Return the [x, y] coordinate for the center point of the cell that contains the specified text.  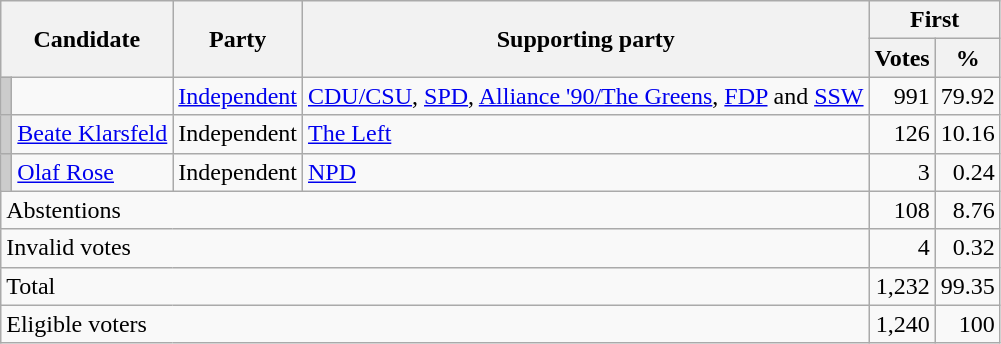
First [934, 20]
99.35 [968, 286]
Total [435, 286]
Olaf Rose [92, 172]
0.24 [968, 172]
4 [902, 248]
1,240 [902, 324]
8.76 [968, 210]
100 [968, 324]
108 [902, 210]
126 [902, 134]
Candidate [87, 39]
Invalid votes [435, 248]
991 [902, 96]
Beate Klarsfeld [92, 134]
CDU/CSU, SPD, Alliance '90/The Greens, FDP and SSW [586, 96]
Supporting party [586, 39]
1,232 [902, 286]
The Left [586, 134]
% [968, 58]
0.32 [968, 248]
Abstentions [435, 210]
10.16 [968, 134]
NPD [586, 172]
79.92 [968, 96]
Votes [902, 58]
Eligible voters [435, 324]
3 [902, 172]
Party [238, 39]
